Scan for the cell matching the given text and deliver its (X, Y) coordinate at center. 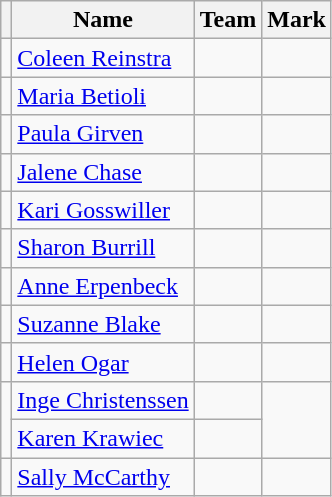
Suzanne Blake (103, 324)
Team (228, 20)
Coleen Reinstra (103, 58)
Kari Gosswiller (103, 210)
Paula Girven (103, 134)
Helen Ogar (103, 362)
Name (103, 20)
Anne Erpenbeck (103, 286)
Mark (297, 20)
Inge Christenssen (103, 400)
Maria Betioli (103, 96)
Karen Krawiec (103, 438)
Sally McCarthy (103, 477)
Jalene Chase (103, 172)
Sharon Burrill (103, 248)
